Return the [x, y] coordinate for the center point of the cell that contains the specified text.  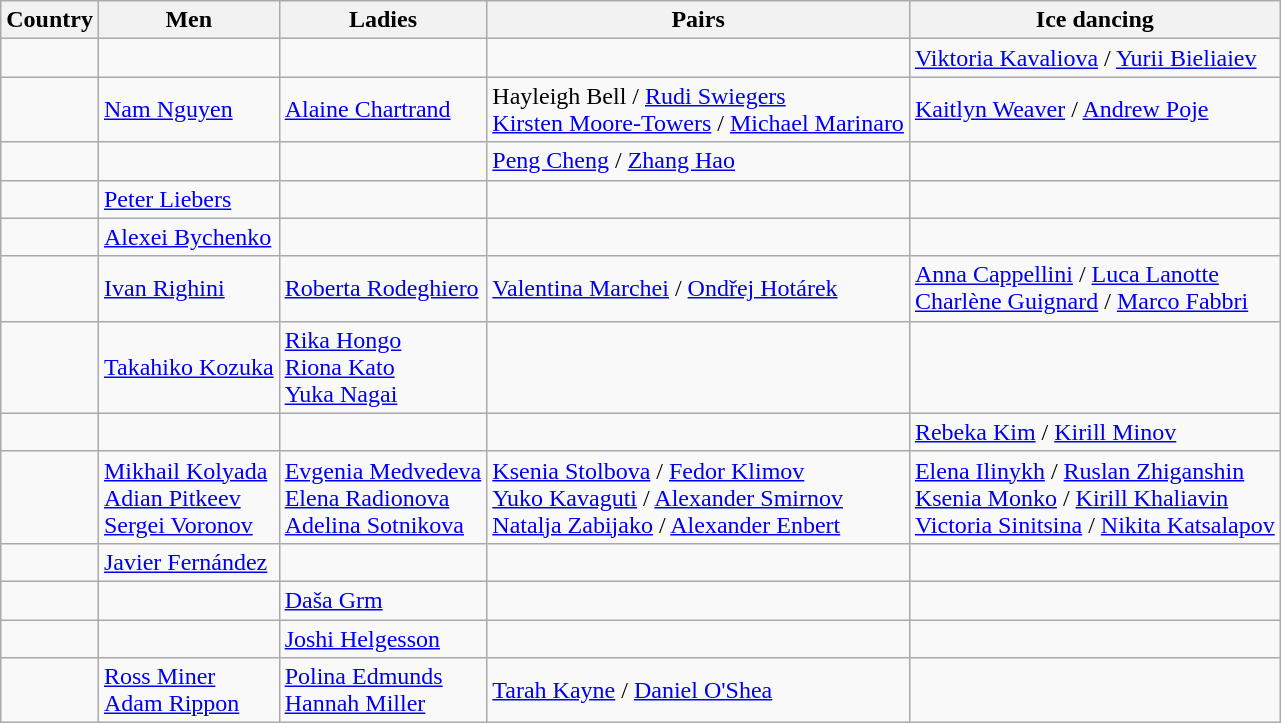
Roberta Rodeghiero [383, 288]
Tarah Kayne / Daniel O'Shea [698, 690]
Ksenia Stolbova / Fedor Klimov Yuko Kavaguti / Alexander Smirnov Natalja Zabijako / Alexander Enbert [698, 497]
Pairs [698, 20]
Joshi Helgesson [383, 639]
Polina Edmunds Hannah Miller [383, 690]
Kaitlyn Weaver / Andrew Poje [1094, 110]
Ross Miner Adam Rippon [188, 690]
Viktoria Kavaliova / Yurii Bieliaiev [1094, 58]
Ladies [383, 20]
Elena Ilinykh / Ruslan Zhiganshin Ksenia Monko / Kirill Khaliavin Victoria Sinitsina / Nikita Katsalapov [1094, 497]
Evgenia Medvedeva Elena Radionova Adelina Sotnikova [383, 497]
Rebeka Kim / Kirill Minov [1094, 432]
Rika Hongo Riona Kato Yuka Nagai [383, 367]
Country [50, 20]
Ice dancing [1094, 20]
Anna Cappellini / Luca Lanotte Charlène Guignard / Marco Fabbri [1094, 288]
Peng Cheng / Zhang Hao [698, 161]
Alaine Chartrand [383, 110]
Javier Fernández [188, 562]
Alexei Bychenko [188, 237]
Daša Grm [383, 600]
Peter Liebers [188, 199]
Valentina Marchei / Ondřej Hotárek [698, 288]
Nam Nguyen [188, 110]
Ivan Righini [188, 288]
Mikhail Kolyada Adian Pitkeev Sergei Voronov [188, 497]
Men [188, 20]
Hayleigh Bell / Rudi Swiegers Kirsten Moore-Towers / Michael Marinaro [698, 110]
Takahiko Kozuka [188, 367]
